From the cell containing the given text, extract its center point as (x, y) coordinate. 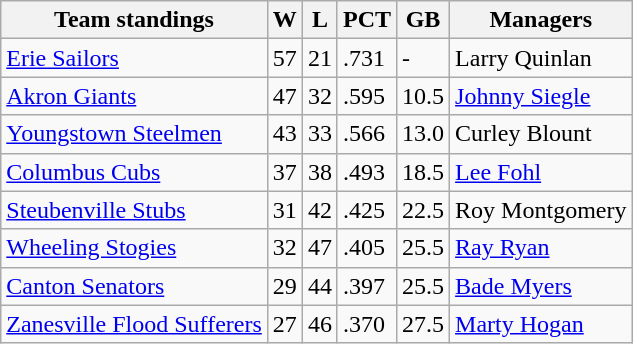
W (284, 20)
Roy Montgomery (541, 210)
.566 (366, 134)
22.5 (424, 210)
18.5 (424, 172)
GB (424, 20)
42 (320, 210)
Ray Ryan (541, 248)
L (320, 20)
27 (284, 324)
.397 (366, 286)
Team standings (134, 20)
46 (320, 324)
21 (320, 58)
- (424, 58)
44 (320, 286)
Zanesville Flood Sufferers (134, 324)
Columbus Cubs (134, 172)
57 (284, 58)
37 (284, 172)
Lee Fohl (541, 172)
Wheeling Stogies (134, 248)
38 (320, 172)
10.5 (424, 96)
Erie Sailors (134, 58)
.731 (366, 58)
PCT (366, 20)
13.0 (424, 134)
.405 (366, 248)
43 (284, 134)
Johnny Siegle (541, 96)
.493 (366, 172)
Curley Blount (541, 134)
.595 (366, 96)
Larry Quinlan (541, 58)
27.5 (424, 324)
Canton Senators (134, 286)
Bade Myers (541, 286)
Managers (541, 20)
33 (320, 134)
.425 (366, 210)
Steubenville Stubs (134, 210)
Akron Giants (134, 96)
.370 (366, 324)
31 (284, 210)
Youngstown Steelmen (134, 134)
Marty Hogan (541, 324)
29 (284, 286)
